Output the (X, Y) coordinate of the center of the cell containing the given text.  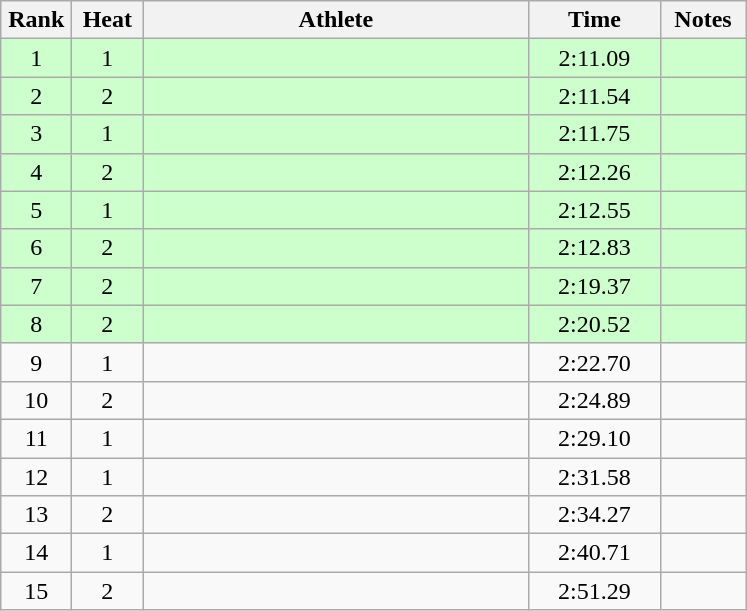
6 (36, 248)
15 (36, 591)
14 (36, 553)
2:12.83 (594, 248)
Notes (703, 20)
8 (36, 324)
Heat (108, 20)
2:11.75 (594, 134)
Athlete (336, 20)
11 (36, 438)
3 (36, 134)
4 (36, 172)
10 (36, 400)
2:34.27 (594, 515)
2:29.10 (594, 438)
2:22.70 (594, 362)
12 (36, 477)
2:12.55 (594, 210)
Time (594, 20)
7 (36, 286)
2:51.29 (594, 591)
13 (36, 515)
2:24.89 (594, 400)
2:11.54 (594, 96)
Rank (36, 20)
2:31.58 (594, 477)
2:19.37 (594, 286)
5 (36, 210)
2:20.52 (594, 324)
9 (36, 362)
2:11.09 (594, 58)
2:12.26 (594, 172)
2:40.71 (594, 553)
